For the text-containing cell, return its midpoint in (x, y) coordinate format. 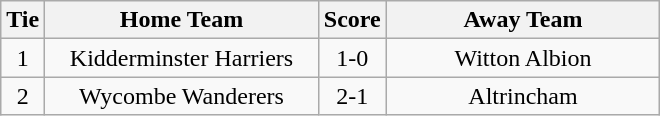
Score (352, 20)
Wycombe Wanderers (182, 96)
Home Team (182, 20)
1 (23, 58)
2-1 (352, 96)
Witton Albion (523, 58)
Away Team (523, 20)
1-0 (352, 58)
2 (23, 96)
Tie (23, 20)
Altrincham (523, 96)
Kidderminster Harriers (182, 58)
